Return the [x, y] coordinate for the center point of the cell that contains the specified text.  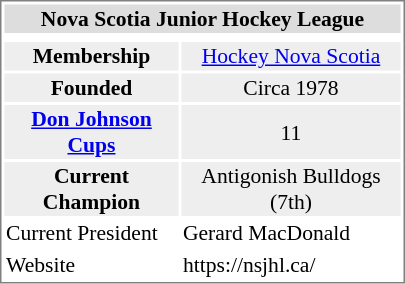
Antigonish Bulldogs (7th) [290, 189]
Website [91, 264]
Nova Scotia Junior Hockey League [202, 18]
Don Johnson Cups [91, 132]
Hockey Nova Scotia [290, 56]
Founded [91, 88]
https://nsjhl.ca/ [290, 264]
11 [290, 132]
Circa 1978 [290, 88]
Gerard MacDonald [290, 233]
Current Champion [91, 189]
Membership [91, 56]
Current President [91, 233]
